Output the [X, Y] coordinate of the center of the cell containing the given text.  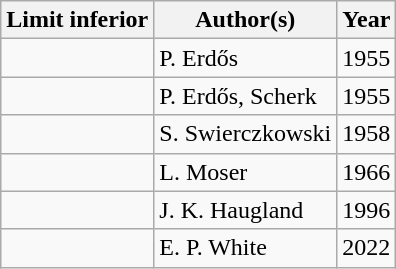
1958 [366, 134]
P. Erdős [246, 58]
E. P. White [246, 248]
2022 [366, 248]
S. Swierczkowski [246, 134]
Year [366, 20]
J. K. Haugland [246, 210]
1996 [366, 210]
Limit inferior [78, 20]
Author(s) [246, 20]
L. Moser [246, 172]
1966 [366, 172]
P. Erdős, Scherk [246, 96]
